Provide the (x, y) coordinate of the cell's center where the given text is located.  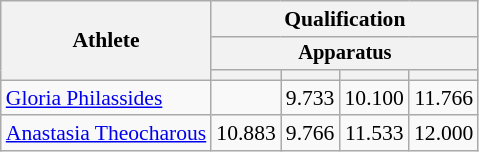
10.883 (246, 134)
9.766 (310, 134)
Anastasia Theocharous (106, 134)
Qualification (344, 19)
Apparatus (344, 54)
9.733 (310, 98)
11.766 (444, 98)
Athlete (106, 40)
12.000 (444, 134)
Gloria Philassides (106, 98)
11.533 (374, 134)
10.100 (374, 98)
